Search for the cell housing the specified text and yield its (x, y) center coordinate. 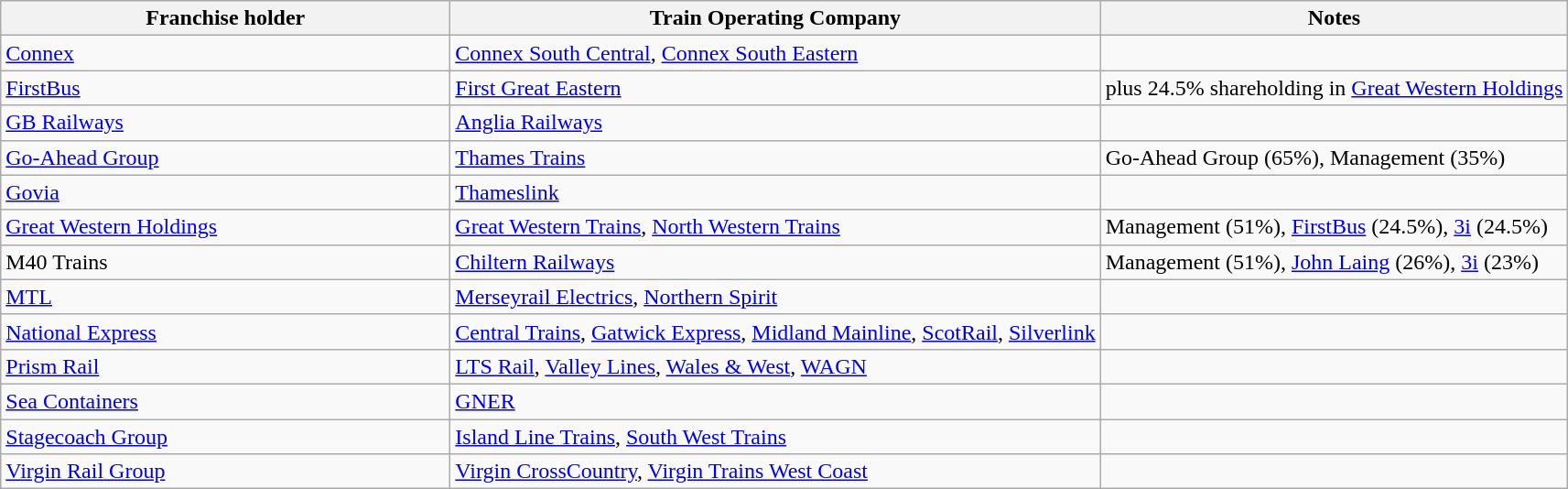
FirstBus (225, 88)
Virgin CrossCountry, Virgin Trains West Coast (775, 472)
National Express (225, 331)
Great Western Trains, North Western Trains (775, 227)
Sea Containers (225, 401)
GNER (775, 401)
GB Railways (225, 123)
Anglia Railways (775, 123)
Central Trains, Gatwick Express, Midland Mainline, ScotRail, Silverlink (775, 331)
Train Operating Company (775, 18)
M40 Trains (225, 262)
Franchise holder (225, 18)
Thameslink (775, 192)
First Great Eastern (775, 88)
Go-Ahead Group (225, 158)
Chiltern Railways (775, 262)
Connex (225, 53)
Virgin Rail Group (225, 472)
plus 24.5% shareholding in Great Western Holdings (1335, 88)
MTL (225, 297)
Govia (225, 192)
Management (51%), FirstBus (24.5%), 3i (24.5%) (1335, 227)
LTS Rail, Valley Lines, Wales & West, WAGN (775, 366)
Island Line Trains, South West Trains (775, 437)
Notes (1335, 18)
Merseyrail Electrics, Northern Spirit (775, 297)
Prism Rail (225, 366)
Stagecoach Group (225, 437)
Connex South Central, Connex South Eastern (775, 53)
Go-Ahead Group (65%), Management (35%) (1335, 158)
Thames Trains (775, 158)
Great Western Holdings (225, 227)
Management (51%), John Laing (26%), 3i (23%) (1335, 262)
